From the cell containing the given text, extract its center point as [x, y] coordinate. 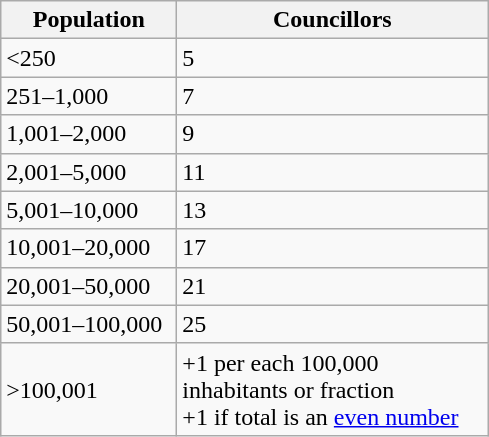
50,001–100,000 [89, 324]
9 [332, 134]
10,001–20,000 [89, 248]
<250 [89, 58]
21 [332, 286]
>100,001 [89, 389]
+1 per each 100,000 inhabitants or fraction+1 if total is an even number [332, 389]
25 [332, 324]
5 [332, 58]
1,001–2,000 [89, 134]
251–1,000 [89, 96]
Population [89, 20]
17 [332, 248]
7 [332, 96]
20,001–50,000 [89, 286]
2,001–5,000 [89, 172]
5,001–10,000 [89, 210]
Councillors [332, 20]
13 [332, 210]
11 [332, 172]
